Locate the cell with the specified text and output its [X, Y] center coordinate. 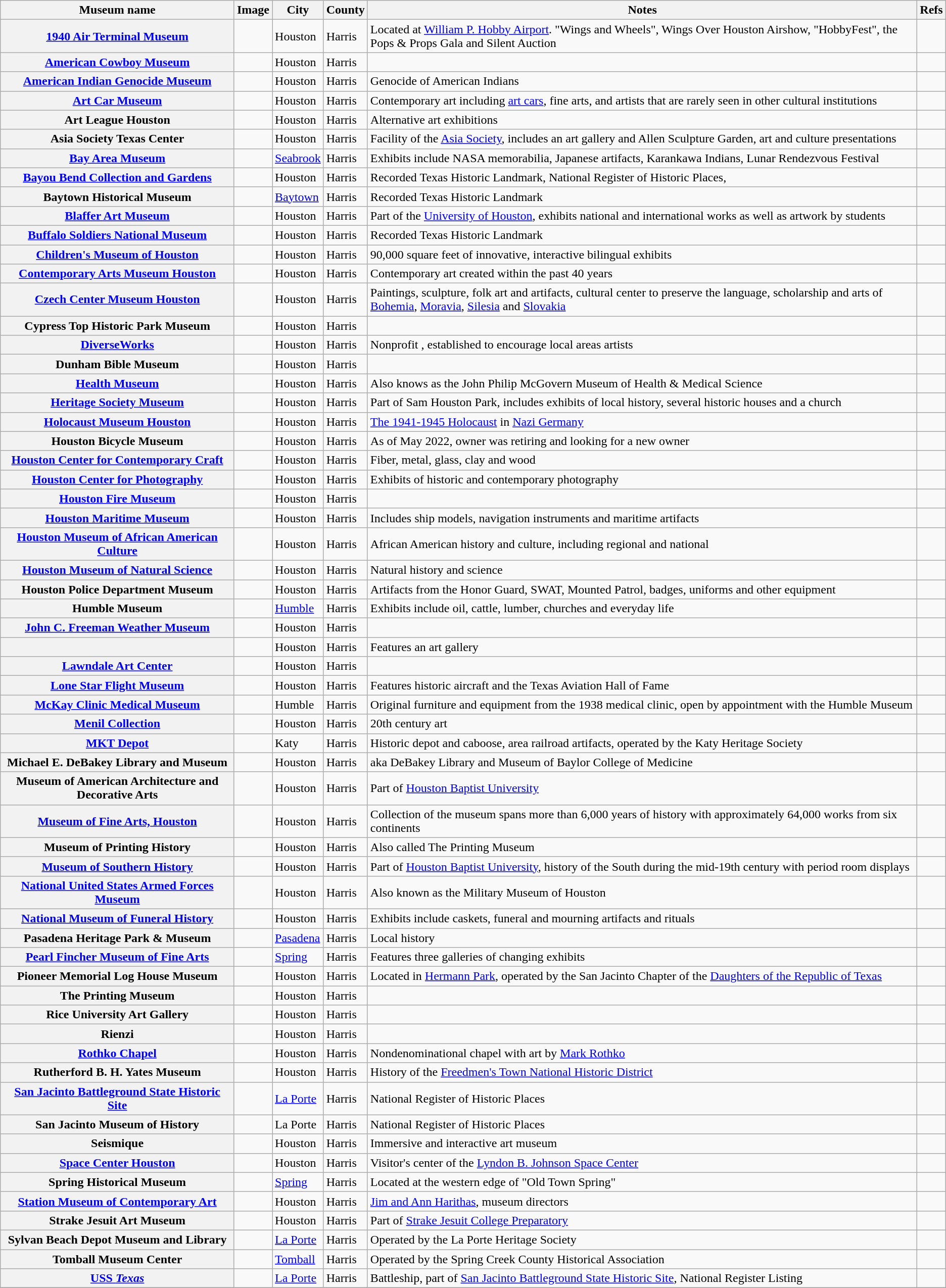
Museum of Printing History [117, 847]
Immersive and interactive art museum [642, 1144]
Space Center Houston [117, 1163]
Humble Museum [117, 609]
Michael E. DeBakey Library and Museum [117, 762]
Exhibits include NASA memorabilia, Japanese artifacts, Karankawa Indians, Lunar Rendezvous Festival [642, 158]
Facility of the Asia Society, includes an art gallery and Allen Sculpture Garden, art and culture presentations [642, 139]
Collection of the museum spans more than 6,000 years of history with approximately 64,000 works from six continents [642, 821]
Houston Fire Museum [117, 499]
Located at William P. Hobby Airport. "Wings and Wheels", Wings Over Houston Airshow, "HobbyFest", the Pops & Props Gala and Silent Auction [642, 36]
Natural history and science [642, 570]
Houston Bicycle Museum [117, 441]
Visitor's center of the Lyndon B. Johnson Space Center [642, 1163]
Buffalo Soldiers National Museum [117, 235]
Rothko Chapel [117, 1053]
Nonprofit , established to encourage local areas artists [642, 345]
San Jacinto Battleground State Historic Site [117, 1098]
Operated by the La Porte Heritage Society [642, 1240]
Bayou Bend Collection and Gardens [117, 177]
Museum name [117, 10]
John C. Freeman Weather Museum [117, 628]
Pasadena [298, 938]
Seabrook [298, 158]
Art League Houston [117, 120]
National United States Armed Forces Museum [117, 892]
MKT Depot [117, 743]
Features an art gallery [642, 647]
The 1941-1945 Holocaust in Nazi Germany [642, 422]
Cypress Top Historic Park Museum [117, 326]
Houston Police Department Museum [117, 589]
African American history and culture, including regional and national [642, 543]
As of May 2022, owner was retiring and looking for a new owner [642, 441]
Children's Museum of Houston [117, 254]
Genocide of American Indians [642, 81]
Contemporary Arts Museum Houston [117, 274]
McKay Clinic Medical Museum [117, 705]
Art Car Museum [117, 101]
20th century art [642, 724]
Nondenominational chapel with art by Mark Rothko [642, 1053]
National Museum of Funeral History [117, 918]
aka DeBakey Library and Museum of Baylor College of Medicine [642, 762]
The Printing Museum [117, 996]
USS Texas [117, 1278]
Alternative art exhibitions [642, 120]
Strake Jesuit Art Museum [117, 1220]
DiverseWorks [117, 345]
Contemporary art including art cars, fine arts, and artists that are rarely seen in other cultural institutions [642, 101]
Pioneer Memorial Log House Museum [117, 976]
Exhibits include caskets, funeral and mourning artifacts and rituals [642, 918]
Battleship, part of San Jacinto Battleground State Historic Site, National Register Listing [642, 1278]
Features three galleries of changing exhibits [642, 957]
Recorded Texas Historic Landmark, National Register of Historic Places, [642, 177]
Houston Museum of African American Culture [117, 543]
Refs [931, 10]
Heritage Society Museum [117, 403]
San Jacinto Museum of History [117, 1124]
Also knows as the John Philip McGovern Museum of Health & Medical Science [642, 383]
Part of Sam Houston Park, includes exhibits of local history, several historic houses and a church [642, 403]
Asia Society Texas Center [117, 139]
Features historic aircraft and the Texas Aviation Hall of Fame [642, 685]
Houston Center for Photography [117, 479]
Located in Hermann Park, operated by the San Jacinto Chapter of the Daughters of the Republic of Texas [642, 976]
Original furniture and equipment from the 1938 medical clinic, open by appointment with the Humble Museum [642, 705]
Tomball Museum Center [117, 1259]
Notes [642, 10]
Holocaust Museum Houston [117, 422]
Blaffer Art Museum [117, 216]
Historic depot and caboose, area railroad artifacts, operated by the Katy Heritage Society [642, 743]
Contemporary art created within the past 40 years [642, 274]
Menil Collection [117, 724]
Lone Star Flight Museum [117, 685]
Rienzi [117, 1034]
1940 Air Terminal Museum [117, 36]
Rice University Art Gallery [117, 1015]
Part of Houston Baptist University [642, 788]
Katy [298, 743]
Station Museum of Contemporary Art [117, 1201]
City [298, 10]
Local history [642, 938]
Pearl Fincher Museum of Fine Arts [117, 957]
Fiber, metal, glass, clay and wood [642, 460]
Museum of American Architecture and Decorative Arts [117, 788]
Houston Center for Contemporary Craft [117, 460]
County [346, 10]
Includes ship models, navigation instruments and maritime artifacts [642, 518]
Czech Center Museum Houston [117, 300]
Rutherford B. H. Yates Museum [117, 1072]
Sylvan Beach Depot Museum and Library [117, 1240]
Houston Maritime Museum [117, 518]
Tomball [298, 1259]
Seismique [117, 1144]
American Cowboy Museum [117, 62]
Operated by the Spring Creek County Historical Association [642, 1259]
Part of the University of Houston, exhibits national and international works as well as artwork by students [642, 216]
Baytown [298, 196]
Also known as the Military Museum of Houston [642, 892]
Spring Historical Museum [117, 1182]
Located at the western edge of "Old Town Spring" [642, 1182]
Bay Area Museum [117, 158]
Museum of Southern History [117, 866]
90,000 square feet of innovative, interactive bilingual exhibits [642, 254]
Pasadena Heritage Park & Museum [117, 938]
Exhibits include oil, cattle, lumber, churches and everyday life [642, 609]
Image [253, 10]
Jim and Ann Harithas, museum directors [642, 1201]
Houston Museum of Natural Science [117, 570]
Lawndale Art Center [117, 666]
Also called The Printing Museum [642, 847]
Part of Strake Jesuit College Preparatory [642, 1220]
History of the Freedmen's Town National Historic District [642, 1072]
Baytown Historical Museum [117, 196]
Museum of Fine Arts, Houston [117, 821]
American Indian Genocide Museum [117, 81]
Part of Houston Baptist University, history of the South during the mid-19th century with period room displays [642, 866]
Dunham Bible Museum [117, 364]
Exhibits of historic and contemporary photography [642, 479]
Health Museum [117, 383]
Artifacts from the Honor Guard, SWAT, Mounted Patrol, badges, uniforms and other equipment [642, 589]
